From the cell containing the given text, extract its center point as [X, Y] coordinate. 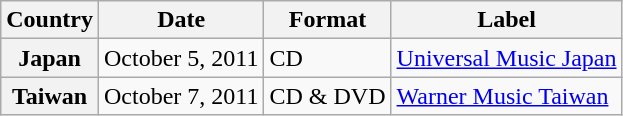
CD [328, 58]
Country [50, 20]
CD & DVD [328, 96]
Label [506, 20]
Japan [50, 58]
Warner Music Taiwan [506, 96]
October 7, 2011 [180, 96]
Date [180, 20]
Format [328, 20]
October 5, 2011 [180, 58]
Taiwan [50, 96]
Universal Music Japan [506, 58]
